Pinpoint the cell where the given text exists, returning its [x, y] midpoint coordinate. 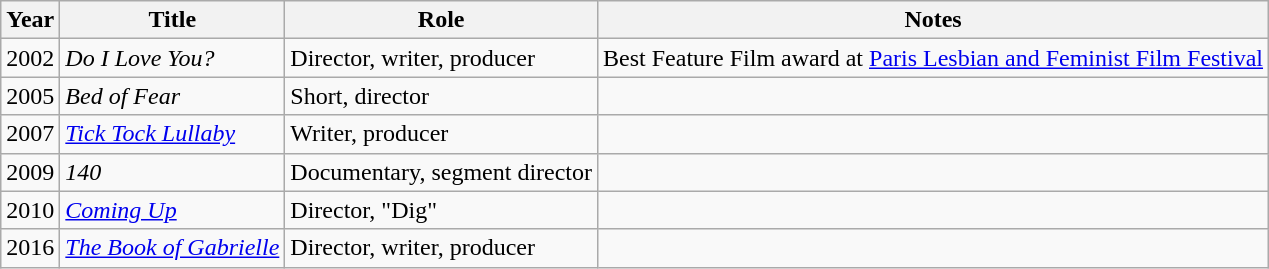
Coming Up [172, 210]
Best Feature Film award at Paris Lesbian and Feminist Film Festival [934, 58]
Documentary, segment director [442, 172]
2005 [30, 96]
Notes [934, 20]
Tick Tock Lullaby [172, 134]
140 [172, 172]
Short, director [442, 96]
Director, "Dig" [442, 210]
2002 [30, 58]
The Book of Gabrielle [172, 248]
Role [442, 20]
Writer, producer [442, 134]
Bed of Fear [172, 96]
Do I Love You? [172, 58]
2007 [30, 134]
Title [172, 20]
2010 [30, 210]
2016 [30, 248]
2009 [30, 172]
Year [30, 20]
